Determine the [X, Y] coordinate at the center of the cell enclosing the given text.  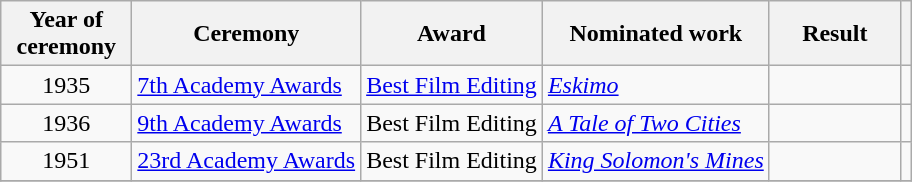
1951 [66, 161]
Eskimo [656, 85]
Nominated work [656, 34]
Ceremony [246, 34]
7th Academy Awards [246, 85]
23rd Academy Awards [246, 161]
Year of ceremony [66, 34]
9th Academy Awards [246, 123]
Award [452, 34]
A Tale of Two Cities [656, 123]
1935 [66, 85]
Result [834, 34]
1936 [66, 123]
King Solomon's Mines [656, 161]
